Extract the (X, Y) coordinate from the center of the cell holding the provided text.  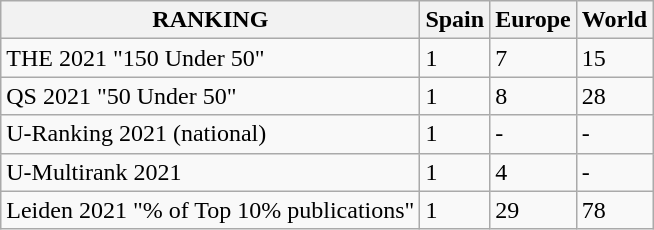
Leiden 2021 "% of Top 10% publications" (210, 210)
THE 2021 "150 Under 50" (210, 58)
28 (614, 96)
World (614, 20)
78 (614, 210)
QS 2021 "50 Under 50" (210, 96)
Spain (455, 20)
7 (534, 58)
29 (534, 210)
U-Multirank 2021 (210, 172)
8 (534, 96)
U-Ranking 2021 (national) (210, 134)
15 (614, 58)
RANKING (210, 20)
Europe (534, 20)
4 (534, 172)
